Return the (X, Y) coordinate for the center point of the cell that contains the specified text.  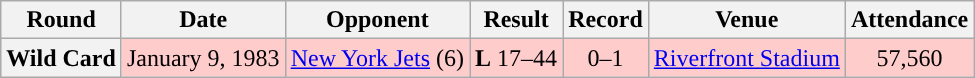
Result (516, 20)
Date (203, 20)
Round (62, 20)
January 9, 1983 (203, 58)
L 17–44 (516, 58)
Riverfront Stadium (746, 58)
0–1 (606, 58)
Venue (746, 20)
Opponent (377, 20)
Attendance (909, 20)
New York Jets (6) (377, 58)
57,560 (909, 58)
Wild Card (62, 58)
Record (606, 20)
